Output the (X, Y) coordinate of the center of the cell containing the given text.  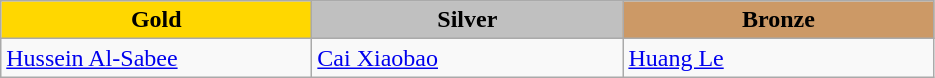
Gold (156, 20)
Hussein Al-Sabee (156, 58)
Huang Le (778, 58)
Cai Xiaobao (468, 58)
Silver (468, 20)
Bronze (778, 20)
